Search for the cell housing the specified text and yield its [X, Y] center coordinate. 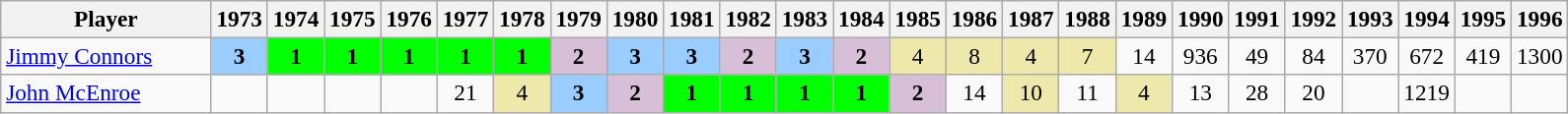
20 [1314, 93]
8 [974, 56]
1982 [748, 19]
1977 [465, 19]
28 [1256, 93]
1300 [1540, 56]
13 [1201, 93]
1993 [1371, 19]
10 [1032, 93]
1995 [1483, 19]
672 [1426, 56]
1976 [408, 19]
John McEnroe [107, 93]
1981 [692, 19]
1988 [1087, 19]
84 [1314, 56]
11 [1087, 93]
1984 [862, 19]
370 [1371, 56]
1983 [805, 19]
1986 [974, 19]
1974 [296, 19]
1219 [1426, 93]
Player [107, 19]
1978 [523, 19]
1991 [1256, 19]
936 [1201, 56]
49 [1256, 56]
1994 [1426, 19]
1987 [1032, 19]
21 [465, 93]
Jimmy Connors [107, 56]
419 [1483, 56]
1979 [578, 19]
1989 [1144, 19]
1985 [917, 19]
1973 [239, 19]
1990 [1201, 19]
1992 [1314, 19]
1980 [635, 19]
1975 [353, 19]
7 [1087, 56]
1996 [1540, 19]
